From the cell containing the given text, extract its center point as [x, y] coordinate. 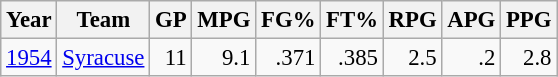
Year [29, 20]
MPG [224, 20]
9.1 [224, 58]
2.5 [412, 58]
.2 [472, 58]
1954 [29, 58]
FT% [352, 20]
.371 [288, 58]
2.8 [529, 58]
RPG [412, 20]
GP [171, 20]
APG [472, 20]
Syracuse [104, 58]
Team [104, 20]
11 [171, 58]
FG% [288, 20]
PPG [529, 20]
.385 [352, 58]
